Search for the cell housing the specified text and yield its [X, Y] center coordinate. 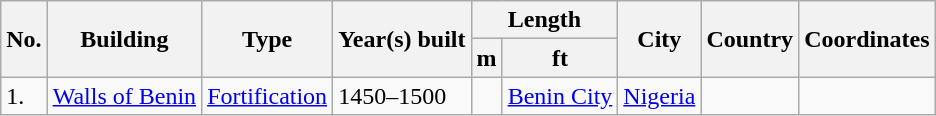
City [660, 39]
Benin City [560, 96]
No. [24, 39]
Nigeria [660, 96]
Fortification [268, 96]
m [486, 58]
Country [750, 39]
Year(s) built [402, 39]
Building [124, 39]
1450–1500 [402, 96]
Walls of Benin [124, 96]
Type [268, 39]
ft [560, 58]
1. [24, 96]
Length [544, 20]
Coordinates [867, 39]
